Locate the cell with the specified text and output its [X, Y] center coordinate. 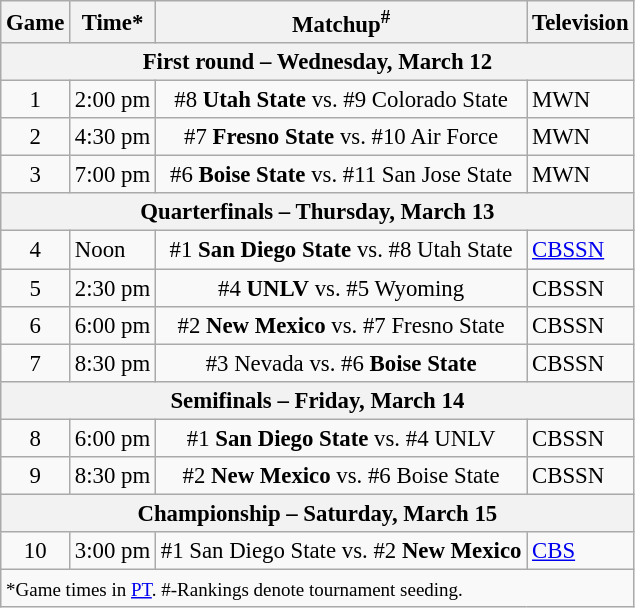
Matchup# [340, 22]
Noon [113, 250]
6 [36, 325]
5 [36, 288]
#2 New Mexico vs. #7 Fresno State [340, 325]
#8 Utah State vs. #9 Colorado State [340, 100]
2:30 pm [113, 288]
2:00 pm [113, 100]
#1 San Diego State vs. #2 New Mexico [340, 551]
Television [580, 22]
#1 San Diego State vs. #8 Utah State [340, 250]
*Game times in PT. #-Rankings denote tournament seeding. [318, 588]
Game [36, 22]
4:30 pm [113, 137]
7 [36, 363]
10 [36, 551]
#7 Fresno State vs. #10 Air Force [340, 137]
1 [36, 100]
4 [36, 250]
Quarterfinals – Thursday, March 13 [318, 213]
3:00 pm [113, 551]
2 [36, 137]
9 [36, 476]
#3 Nevada vs. #6 Boise State [340, 363]
First round – Wednesday, March 12 [318, 62]
7:00 pm [113, 175]
3 [36, 175]
CBS [580, 551]
8 [36, 438]
Championship – Saturday, March 15 [318, 513]
Time* [113, 22]
#4 UNLV vs. #5 Wyoming [340, 288]
#1 San Diego State vs. #4 UNLV [340, 438]
Semifinals – Friday, March 14 [318, 400]
#2 New Mexico vs. #6 Boise State [340, 476]
#6 Boise State vs. #11 San Jose State [340, 175]
